Find where the given text appears and provide that cell's center as (x, y) coordinate. 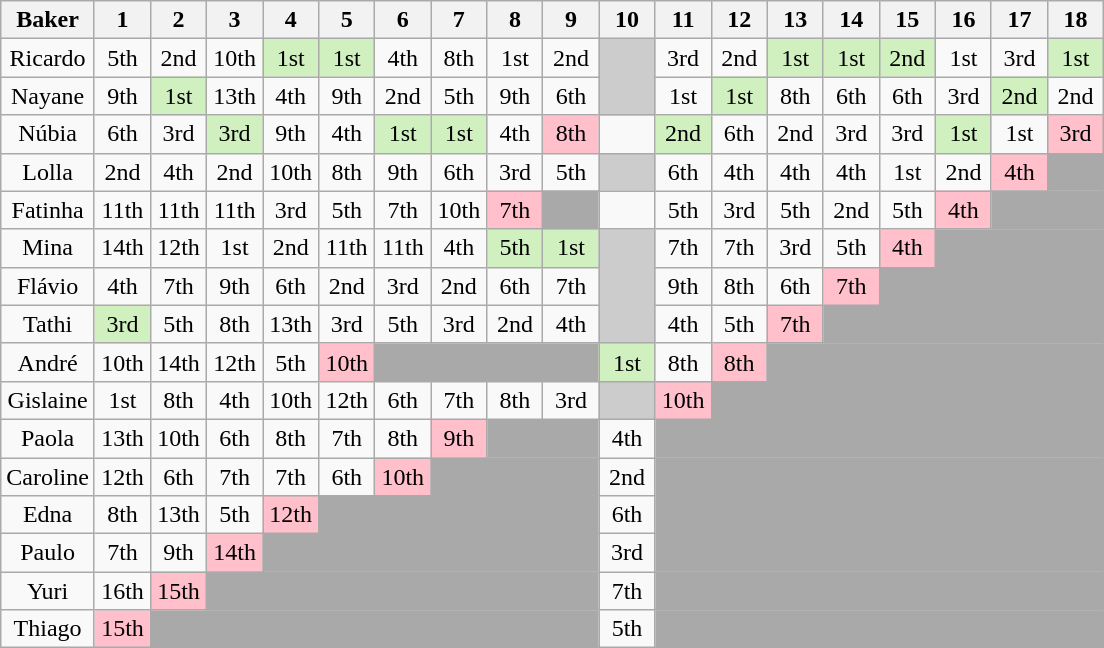
André (48, 362)
Tathi (48, 324)
5 (347, 20)
Baker (48, 20)
Nayane (48, 96)
Yuri (48, 591)
Flávio (48, 286)
18 (1076, 20)
Mina (48, 248)
14 (851, 20)
10 (627, 20)
15 (907, 20)
9 (571, 20)
Paola (48, 438)
13 (795, 20)
16th (122, 591)
2 (179, 20)
8 (515, 20)
4 (291, 20)
Gislaine (48, 400)
12 (739, 20)
Thiago (48, 629)
16 (963, 20)
11 (683, 20)
17 (1019, 20)
7 (459, 20)
Lolla (48, 172)
1 (122, 20)
Ricardo (48, 58)
Caroline (48, 477)
3 (235, 20)
6 (403, 20)
Edna (48, 515)
Paulo (48, 553)
Fatinha (48, 210)
Núbia (48, 134)
